Scan for the cell matching the given text and deliver its [X, Y] coordinate at center. 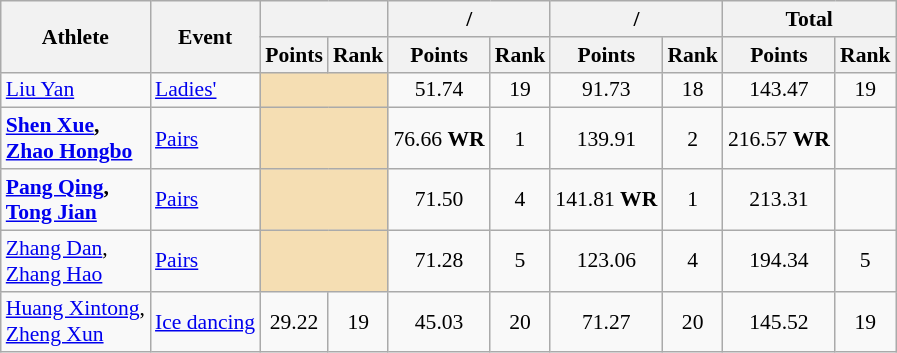
18 [692, 90]
139.91 [606, 138]
71.28 [438, 260]
145.52 [779, 322]
2 [692, 138]
141.81 WR [606, 200]
Huang Xintong, Zheng Xun [76, 322]
29.22 [294, 322]
51.74 [438, 90]
76.66 WR [438, 138]
91.73 [606, 90]
71.50 [438, 200]
Liu Yan [76, 90]
123.06 [606, 260]
Zhang Dan, Zhang Hao [76, 260]
194.34 [779, 260]
Event [205, 36]
213.31 [779, 200]
216.57 WR [779, 138]
71.27 [606, 322]
143.47 [779, 90]
Ladies' [205, 90]
45.03 [438, 322]
Total [810, 19]
Shen Xue, Zhao Hongbo [76, 138]
Pang Qing, Tong Jian [76, 200]
Athlete [76, 36]
Ice dancing [205, 322]
